Output the [X, Y] coordinate of the center of the cell containing the given text.  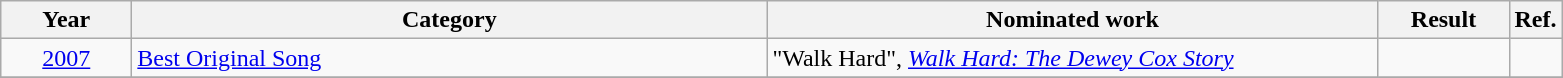
"Walk Hard", Walk Hard: The Dewey Cox Story [1072, 58]
Best Original Song [450, 58]
2007 [66, 58]
Year [66, 20]
Nominated work [1072, 20]
Result [1444, 20]
Category [450, 20]
Ref. [1536, 20]
